Locate the cell with the specified text and output its (X, Y) center coordinate. 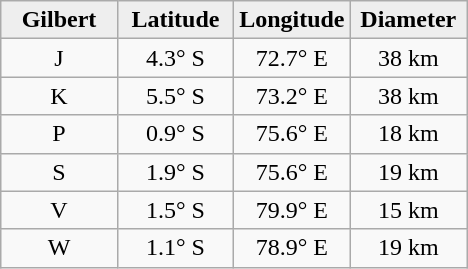
Diameter (408, 20)
Gilbert (59, 20)
W (59, 248)
5.5° S (175, 96)
4.3° S (175, 58)
1.5° S (175, 210)
Latitude (175, 20)
V (59, 210)
1.9° S (175, 172)
1.1° S (175, 248)
0.9° S (175, 134)
Longitude (292, 20)
72.7° E (292, 58)
P (59, 134)
18 km (408, 134)
S (59, 172)
K (59, 96)
J (59, 58)
15 km (408, 210)
73.2° E (292, 96)
78.9° E (292, 248)
79.9° E (292, 210)
